Identify which cell holds the provided text, then report its [x, y] central coordinate. 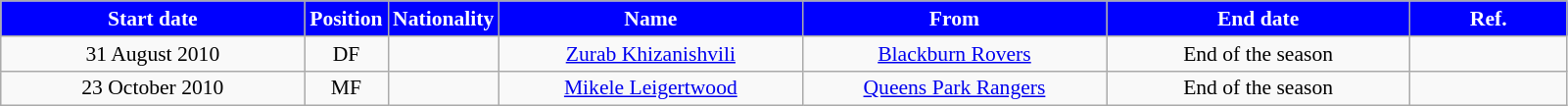
Queens Park Rangers [954, 88]
Nationality [443, 19]
Name [650, 19]
Zurab Khizanishvili [650, 54]
Mikele Leigertwood [650, 88]
31 August 2010 [153, 54]
DF [347, 54]
Blackburn Rovers [954, 54]
23 October 2010 [153, 88]
End date [1259, 19]
Start date [153, 19]
Ref. [1489, 19]
From [954, 19]
MF [347, 88]
Position [347, 19]
